Detect which cell encompasses the target text, then output its [X, Y] center coordinate. 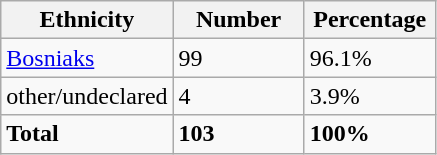
3.9% [370, 96]
Percentage [370, 20]
96.1% [370, 58]
99 [238, 58]
Ethnicity [87, 20]
103 [238, 134]
4 [238, 96]
other/undeclared [87, 96]
100% [370, 134]
Number [238, 20]
Bosniaks [87, 58]
Total [87, 134]
